Find where the given text appears and provide that cell's center as [X, Y] coordinate. 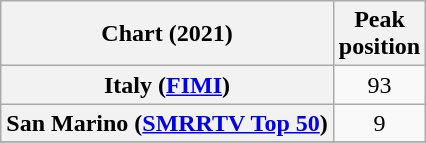
Italy (FIMI) [168, 85]
93 [379, 85]
Chart (2021) [168, 34]
9 [379, 123]
San Marino (SMRRTV Top 50) [168, 123]
Peakposition [379, 34]
